For the text-containing cell, return its midpoint in (x, y) coordinate format. 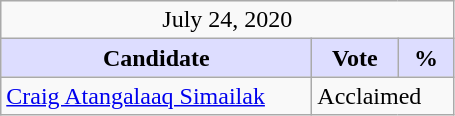
Craig Atangalaaq Simailak (156, 96)
Candidate (156, 58)
Vote (355, 58)
July 24, 2020 (228, 20)
% (426, 58)
Acclaimed (383, 96)
